Output the [X, Y] coordinate of the center of the cell containing the given text.  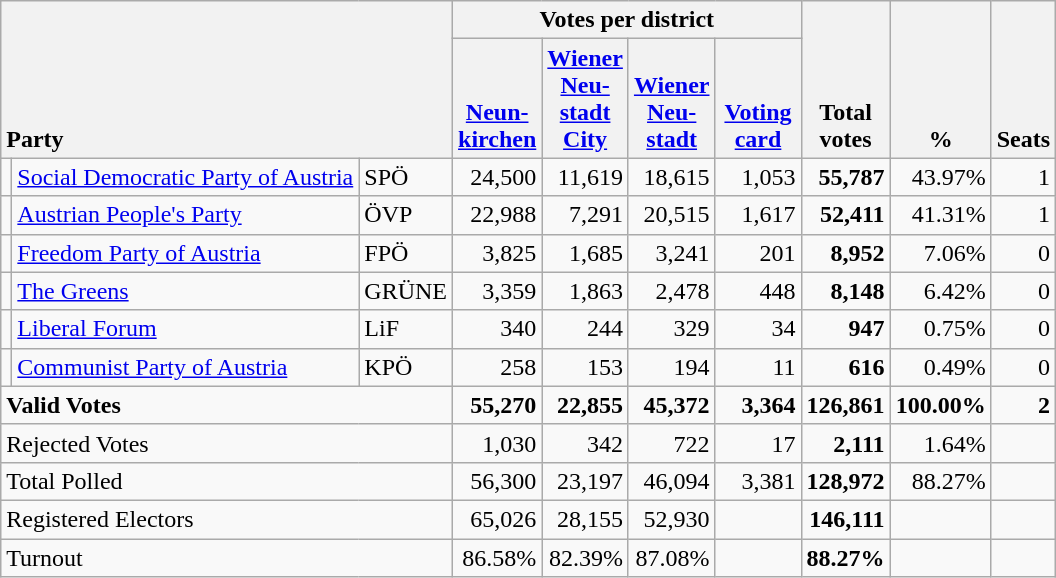
Neun-kirchen [498, 98]
329 [672, 329]
258 [498, 367]
194 [672, 367]
126,861 [846, 405]
100.00% [940, 405]
Seats [1023, 80]
0.49% [940, 367]
3,241 [672, 253]
3,359 [498, 291]
Valid Votes [227, 405]
LiF [406, 329]
SPÖ [406, 177]
8,952 [846, 253]
Freedom Party of Austria [186, 253]
Party [227, 80]
ÖVP [406, 215]
11 [758, 367]
201 [758, 253]
244 [586, 329]
Totalvotes [846, 80]
23,197 [586, 481]
Registered Electors [227, 519]
WienerNeu-stadt [672, 98]
Rejected Votes [227, 443]
28,155 [586, 519]
Liberal Forum [186, 329]
46,094 [672, 481]
Communist Party of Austria [186, 367]
56,300 [498, 481]
6.42% [940, 291]
11,619 [586, 177]
1.64% [940, 443]
55,787 [846, 177]
2,111 [846, 443]
18,615 [672, 177]
WienerNeu-stadtCity [586, 98]
24,500 [498, 177]
Total Polled [227, 481]
1,030 [498, 443]
Votingcard [758, 98]
Austrian People's Party [186, 215]
22,855 [586, 405]
3,364 [758, 405]
1,685 [586, 253]
52,930 [672, 519]
43.97% [940, 177]
1,053 [758, 177]
FPÖ [406, 253]
722 [672, 443]
1,863 [586, 291]
22,988 [498, 215]
7.06% [940, 253]
947 [846, 329]
1,617 [758, 215]
82.39% [586, 557]
616 [846, 367]
Social Democratic Party of Austria [186, 177]
0.75% [940, 329]
Turnout [227, 557]
86.58% [498, 557]
3,825 [498, 253]
45,372 [672, 405]
55,270 [498, 405]
2,478 [672, 291]
153 [586, 367]
342 [586, 443]
128,972 [846, 481]
KPÖ [406, 367]
8,148 [846, 291]
Votes per district [628, 20]
3,381 [758, 481]
340 [498, 329]
87.08% [672, 557]
GRÜNE [406, 291]
41.31% [940, 215]
146,111 [846, 519]
448 [758, 291]
The Greens [186, 291]
17 [758, 443]
34 [758, 329]
20,515 [672, 215]
7,291 [586, 215]
2 [1023, 405]
52,411 [846, 215]
65,026 [498, 519]
% [940, 80]
